Determine the (x, y) coordinate at the center of the cell enclosing the given text.  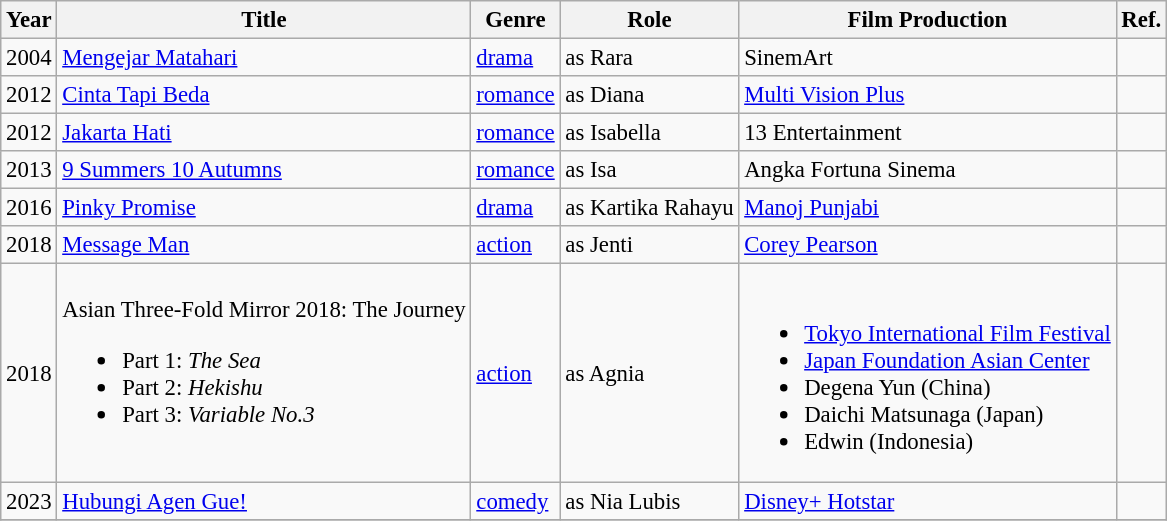
2023 (29, 501)
Year (29, 20)
Cinta Tapi Beda (264, 95)
as Kartika Rahayu (650, 208)
13 Entertainment (928, 133)
Asian Three-Fold Mirror 2018: The JourneyPart 1: The SeaPart 2: HekishuPart 3: Variable No.3 (264, 373)
Ref. (1141, 20)
SinemArt (928, 58)
Multi Vision Plus (928, 95)
Hubungi Agen Gue! (264, 501)
as Rara (650, 58)
Genre (516, 20)
Disney+ Hotstar (928, 501)
Pinky Promise (264, 208)
comedy (516, 501)
as Agnia (650, 373)
Manoj Punjabi (928, 208)
as Isabella (650, 133)
Film Production (928, 20)
Jakarta Hati (264, 133)
as Jenti (650, 245)
Mengejar Matahari (264, 58)
as Isa (650, 170)
Title (264, 20)
2004 (29, 58)
as Nia Lubis (650, 501)
Tokyo International Film FestivalJapan Foundation Asian CenterDegena Yun (China)Daichi Matsunaga (Japan)Edwin (Indonesia) (928, 373)
Role (650, 20)
9 Summers 10 Autumns (264, 170)
2013 (29, 170)
Corey Pearson (928, 245)
2016 (29, 208)
Angka Fortuna Sinema (928, 170)
Message Man (264, 245)
as Diana (650, 95)
